Capture the cell that displays the provided text and extract its (x, y) central coordinate. 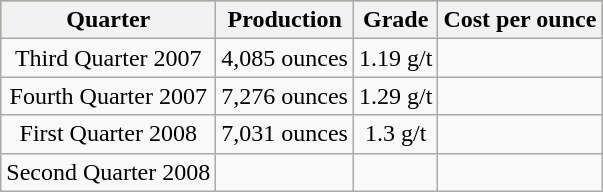
1.29 g/t (395, 96)
Quarter (108, 20)
Grade (395, 20)
7,031 ounces (285, 134)
Cost per ounce (520, 20)
Third Quarter 2007 (108, 58)
7,276 ounces (285, 96)
1.19 g/t (395, 58)
First Quarter 2008 (108, 134)
Fourth Quarter 2007 (108, 96)
Production (285, 20)
Second Quarter 2008 (108, 172)
4,085 ounces (285, 58)
1.3 g/t (395, 134)
